Capture the cell that displays the provided text and extract its (X, Y) central coordinate. 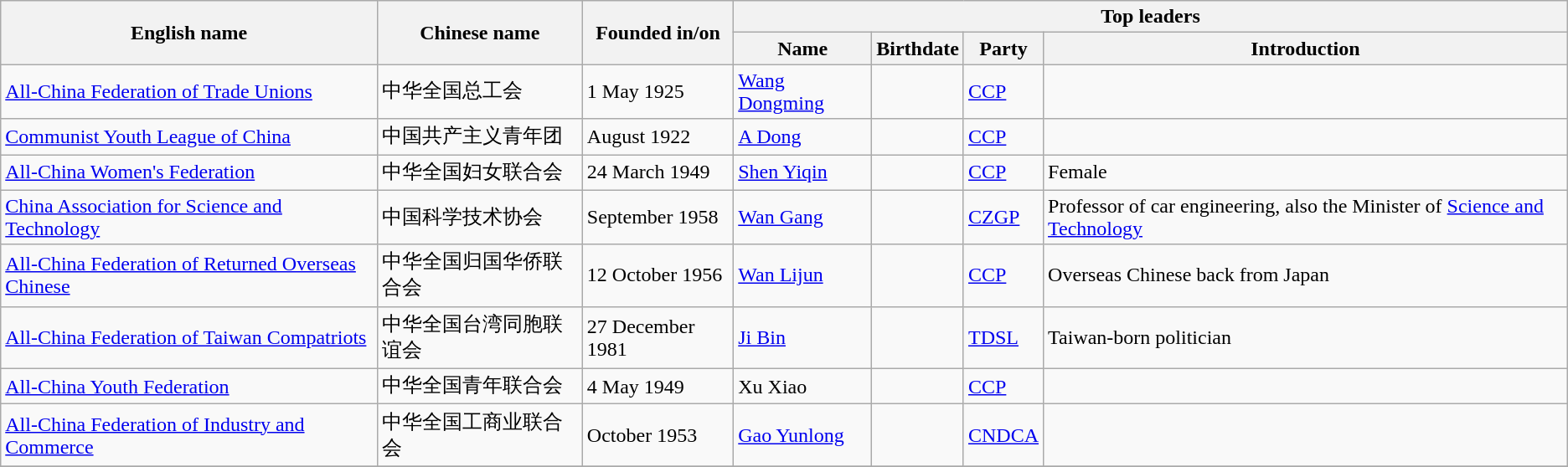
Introduction (1306, 49)
China Association for Science and Technology (189, 218)
Top leaders (1151, 17)
1 May 1925 (658, 92)
Wang Dongming (802, 92)
4 May 1949 (658, 387)
All-China Women's Federation (189, 172)
Wan Lijun (802, 275)
中华全国总工会 (479, 92)
27 December 1981 (658, 337)
All-China Federation of Returned Overseas Chinese (189, 275)
Chinese name (479, 33)
Communist Youth League of China (189, 137)
September 1958 (658, 218)
Wan Gang (802, 218)
Party (1003, 49)
English name (189, 33)
All-China Federation of Taiwan Compatriots (189, 337)
12 October 1956 (658, 275)
Shen Yiqin (802, 172)
All-China Federation of Trade Unions (189, 92)
All-China Youth Federation (189, 387)
中国共产主义青年团 (479, 137)
Ji Bin (802, 337)
Name (802, 49)
A Dong (802, 137)
October 1953 (658, 435)
Founded in/on (658, 33)
中华全国工商业联合会 (479, 435)
中华全国归国华侨联合会 (479, 275)
Gao Yunlong (802, 435)
中华全国台湾同胞联谊会 (479, 337)
中国科学技术协会 (479, 218)
Overseas Chinese back from Japan (1306, 275)
TDSL (1003, 337)
Taiwan-born politician (1306, 337)
Xu Xiao (802, 387)
Professor of car engineering, also the Minister of Science and Technology (1306, 218)
All-China Federation of Industry and Commerce (189, 435)
August 1922 (658, 137)
CNDCA (1003, 435)
中华全国妇女联合会 (479, 172)
CZGP (1003, 218)
24 March 1949 (658, 172)
中华全国青年联合会 (479, 387)
Female (1306, 172)
Birthdate (918, 49)
